Pinpoint the cell where the given text exists, returning its [X, Y] midpoint coordinate. 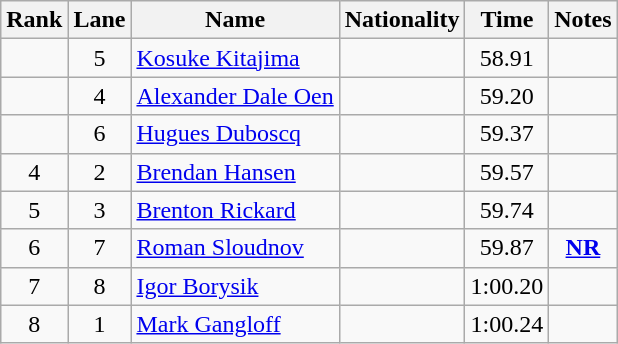
1:00.24 [507, 324]
Rank [34, 20]
Name [235, 20]
59.57 [507, 172]
1 [100, 324]
Alexander Dale Oen [235, 96]
2 [100, 172]
Roman Sloudnov [235, 248]
59.20 [507, 96]
59.74 [507, 210]
Brenton Rickard [235, 210]
Hugues Duboscq [235, 134]
NR [583, 248]
59.37 [507, 134]
1:00.20 [507, 286]
Igor Borysik [235, 286]
Lane [100, 20]
59.87 [507, 248]
Time [507, 20]
3 [100, 210]
Mark Gangloff [235, 324]
Kosuke Kitajima [235, 58]
58.91 [507, 58]
Notes [583, 20]
Nationality [402, 20]
Brendan Hansen [235, 172]
